Capture the cell that displays the provided text and extract its (x, y) central coordinate. 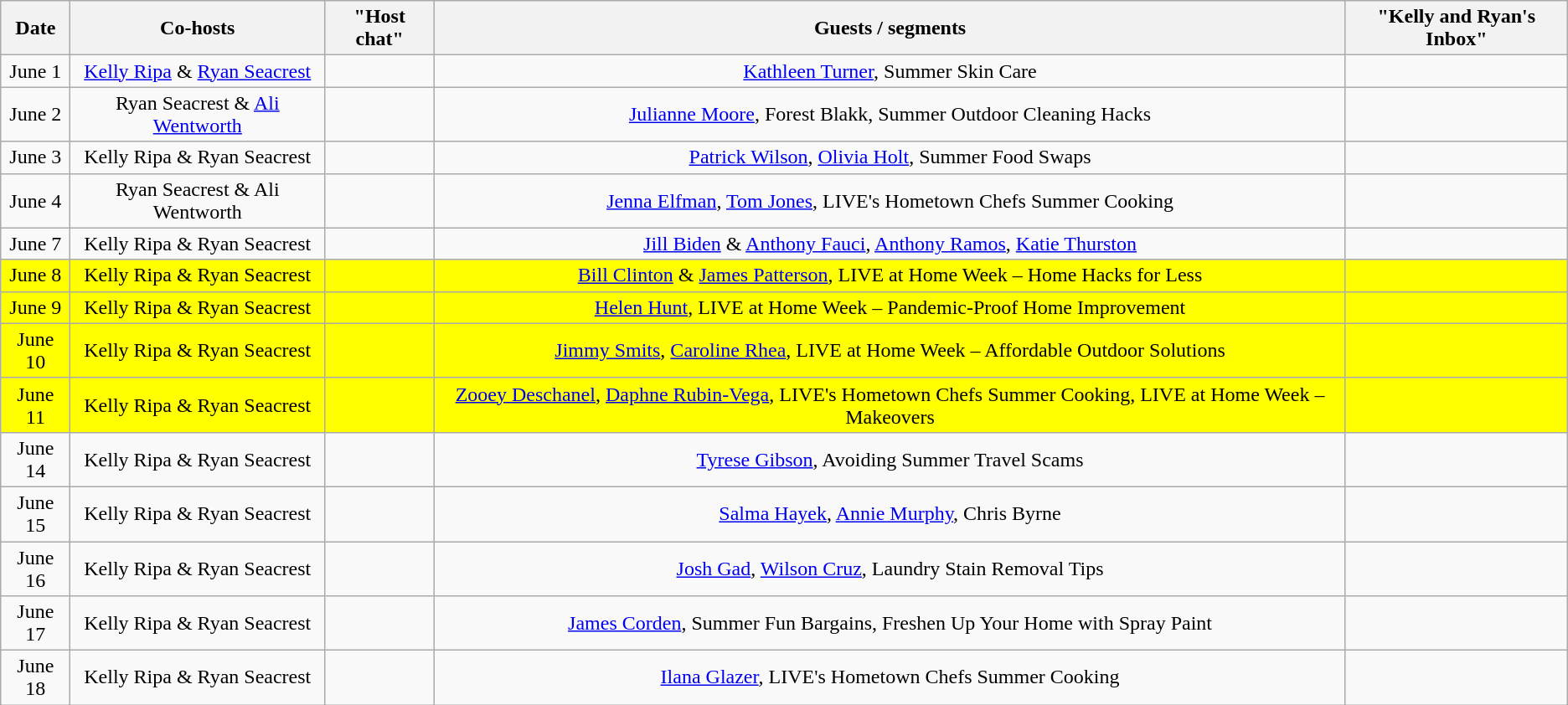
June 11 (35, 405)
Bill Clinton & James Patterson, LIVE at Home Week – Home Hacks for Less (890, 275)
June 16 (35, 568)
June 18 (35, 678)
June 15 (35, 514)
James Corden, Summer Fun Bargains, Freshen Up Your Home with Spray Paint (890, 623)
Kathleen Turner, Summer Skin Care (890, 71)
June 2 (35, 114)
June 1 (35, 71)
Helen Hunt, LIVE at Home Week – Pandemic-Proof Home Improvement (890, 307)
Josh Gad, Wilson Cruz, Laundry Stain Removal Tips (890, 568)
Ilana Glazer, LIVE's Hometown Chefs Summer Cooking (890, 678)
June 8 (35, 275)
June 14 (35, 459)
Zooey Deschanel, Daphne Rubin-Vega, LIVE's Hometown Chefs Summer Cooking, LIVE at Home Week – Makeovers (890, 405)
June 17 (35, 623)
Jenna Elfman, Tom Jones, LIVE's Hometown Chefs Summer Cooking (890, 201)
"Host chat" (380, 28)
Jimmy Smits, Caroline Rhea, LIVE at Home Week – Affordable Outdoor Solutions (890, 350)
Jill Biden & Anthony Fauci, Anthony Ramos, Katie Thurston (890, 244)
"Kelly and Ryan's Inbox" (1456, 28)
Julianne Moore, Forest Blakk, Summer Outdoor Cleaning Hacks (890, 114)
Co-hosts (198, 28)
June 9 (35, 307)
June 7 (35, 244)
Patrick Wilson, Olivia Holt, Summer Food Swaps (890, 157)
Tyrese Gibson, Avoiding Summer Travel Scams (890, 459)
Guests / segments (890, 28)
June 4 (35, 201)
June 10 (35, 350)
Date (35, 28)
Salma Hayek, Annie Murphy, Chris Byrne (890, 514)
June 3 (35, 157)
